Detect which cell encompasses the target text, then output its [x, y] center coordinate. 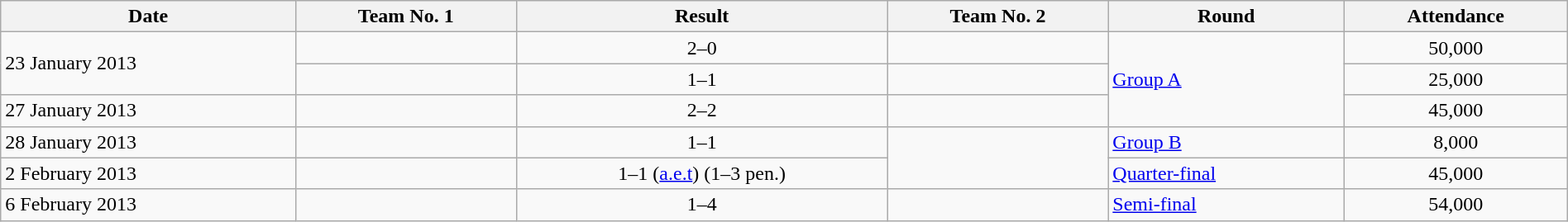
2–0 [701, 48]
Attendance [1456, 17]
50,000 [1456, 48]
27 January 2013 [149, 111]
Team No. 2 [997, 17]
1–4 [701, 205]
Date [149, 17]
6 February 2013 [149, 205]
2 February 2013 [149, 173]
23 January 2013 [149, 64]
54,000 [1456, 205]
25,000 [1456, 79]
8,000 [1456, 142]
2–2 [701, 111]
Group A [1226, 79]
28 January 2013 [149, 142]
Round [1226, 17]
Quarter-final [1226, 173]
Team No. 1 [405, 17]
Group B [1226, 142]
Result [701, 17]
Semi-final [1226, 205]
1–1 (a.e.t) (1–3 pen.) [701, 173]
